Scan for the cell matching the given text and deliver its (x, y) coordinate at center. 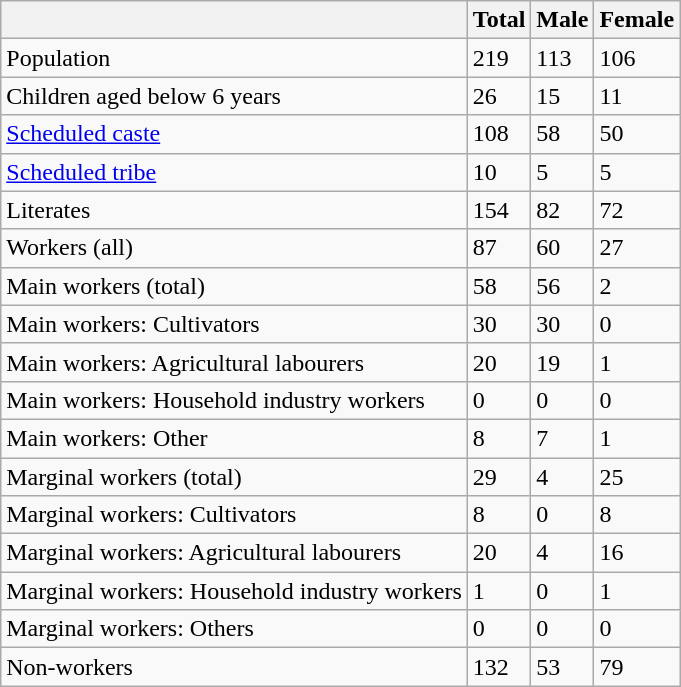
2 (637, 286)
Marginal workers: Agricultural labourers (234, 553)
132 (499, 667)
50 (637, 134)
Male (562, 20)
Marginal workers: Cultivators (234, 515)
Scheduled caste (234, 134)
Marginal workers: Others (234, 629)
26 (499, 96)
60 (562, 248)
106 (637, 58)
Marginal workers: Household industry workers (234, 591)
Main workers: Cultivators (234, 324)
219 (499, 58)
72 (637, 210)
Population (234, 58)
Marginal workers (total) (234, 477)
Main workers: Agricultural labourers (234, 362)
Non-workers (234, 667)
Total (499, 20)
10 (499, 172)
Scheduled tribe (234, 172)
113 (562, 58)
53 (562, 667)
Workers (all) (234, 248)
Literates (234, 210)
82 (562, 210)
19 (562, 362)
27 (637, 248)
56 (562, 286)
Main workers (total) (234, 286)
7 (562, 438)
16 (637, 553)
154 (499, 210)
79 (637, 667)
Main workers: Other (234, 438)
Children aged below 6 years (234, 96)
Main workers: Household industry workers (234, 400)
25 (637, 477)
15 (562, 96)
29 (499, 477)
11 (637, 96)
87 (499, 248)
108 (499, 134)
Female (637, 20)
